From the cell containing the given text, extract its center point as (x, y) coordinate. 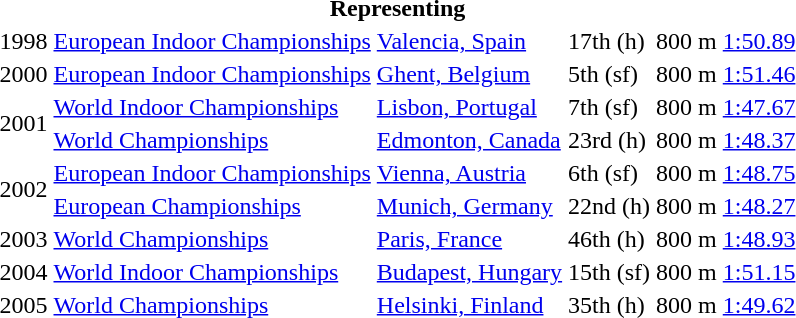
Munich, Germany (469, 206)
Edmonton, Canada (469, 140)
17th (h) (610, 41)
5th (sf) (610, 74)
Budapest, Hungary (469, 272)
22nd (h) (610, 206)
6th (sf) (610, 173)
Ghent, Belgium (469, 74)
7th (sf) (610, 107)
Vienna, Austria (469, 173)
European Championships (212, 206)
Lisbon, Portugal (469, 107)
23rd (h) (610, 140)
Paris, France (469, 239)
15th (sf) (610, 272)
46th (h) (610, 239)
Valencia, Spain (469, 41)
